For the text-containing cell, return its midpoint in (x, y) coordinate format. 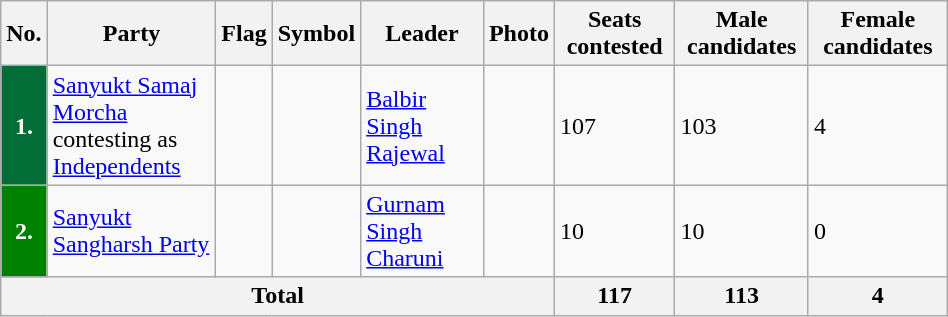
113 (742, 296)
Total (278, 296)
Female candidates (878, 34)
Leader (422, 34)
Sanyukt Sangharsh Party (132, 231)
Seats contested (614, 34)
Balbir Singh Rajewal (422, 126)
Flag (244, 34)
0 (878, 231)
Photo (518, 34)
Party (132, 34)
Symbol (316, 34)
2. (24, 231)
1. (24, 126)
Male candidates (742, 34)
107 (614, 126)
117 (614, 296)
103 (742, 126)
Sanyukt Samaj Morchacontesting as Independents (132, 126)
Gurnam Singh Charuni (422, 231)
No. (24, 34)
